Pinpoint the cell where the given text exists, returning its (X, Y) midpoint coordinate. 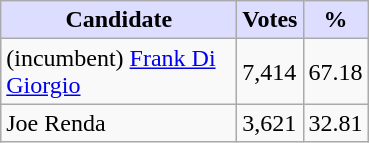
3,621 (270, 123)
67.18 (336, 72)
% (336, 20)
Candidate (119, 20)
7,414 (270, 72)
(incumbent) Frank Di Giorgio (119, 72)
Votes (270, 20)
Joe Renda (119, 123)
32.81 (336, 123)
